Output the (x, y) coordinate of the center of the cell containing the given text.  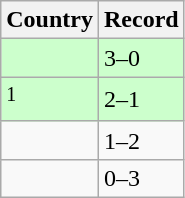
Country (50, 20)
0–3 (141, 178)
Record (141, 20)
1–2 (141, 140)
3–0 (141, 58)
2–1 (141, 100)
1 (50, 100)
